Extract the [X, Y] coordinate from the center of the cell holding the provided text.  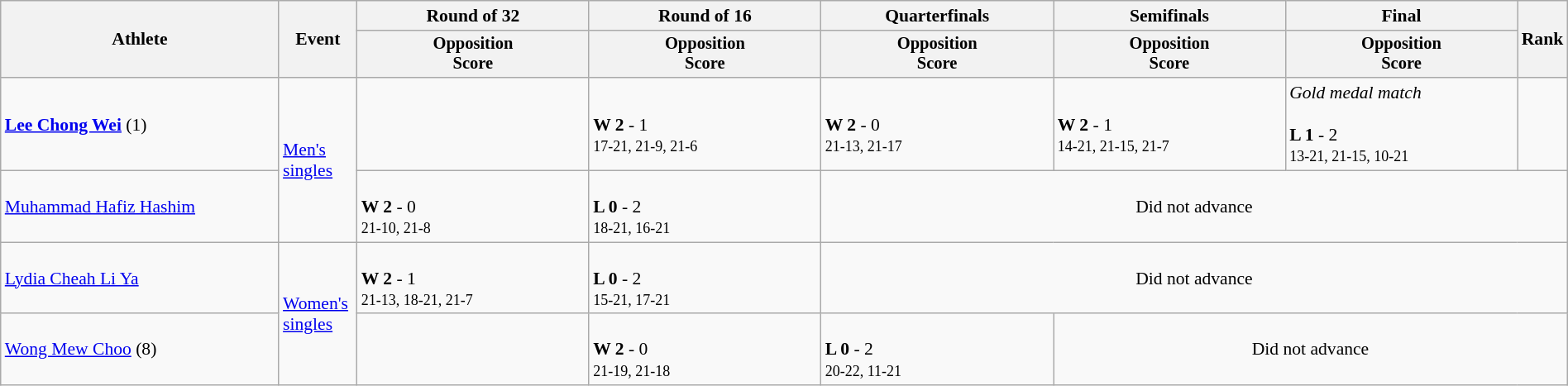
Gold medal matchL 1 - 213-21, 21-15, 10-21 [1401, 124]
Lee Chong Wei (1) [140, 124]
L 0 - 218-21, 16-21 [705, 207]
Lydia Cheah Li Ya [140, 278]
Quarterfinals [938, 16]
Round of 32 [473, 16]
Final [1401, 16]
Men's singles [318, 160]
Women's singles [318, 314]
W 2 - 117-21, 21-9, 21-6 [705, 124]
Athlete [140, 40]
Round of 16 [705, 16]
Rank [1543, 40]
Event [318, 40]
W 2 - 021-19, 21-18 [705, 350]
L 0 - 220-22, 11-21 [938, 350]
L 0 - 215-21, 17-21 [705, 278]
W 2 - 021-10, 21-8 [473, 207]
W 2 - 114-21, 21-15, 21-7 [1169, 124]
Semifinals [1169, 16]
Wong Mew Choo (8) [140, 350]
W 2 - 121-13, 18-21, 21-7 [473, 278]
W 2 - 021-13, 21-17 [938, 124]
Muhammad Hafiz Hashim [140, 207]
